From the cell containing the given text, extract its center point as (X, Y) coordinate. 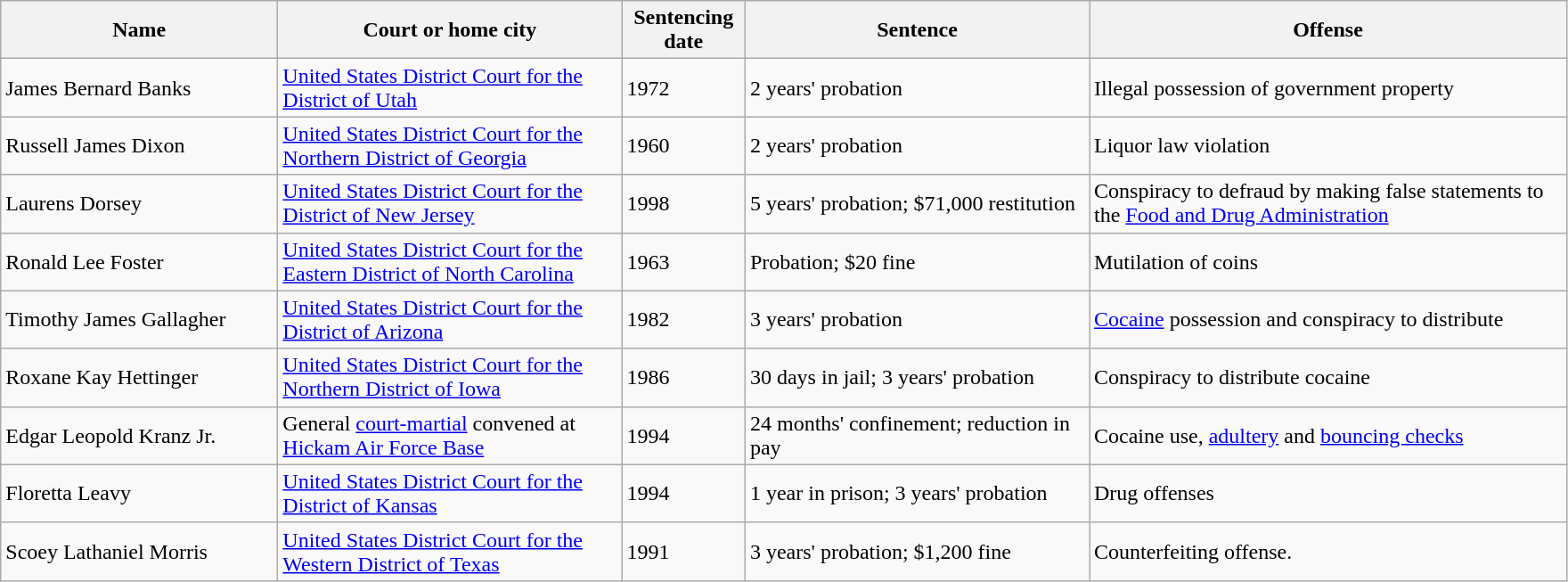
General court-martial convened at Hickam Air Force Base (450, 435)
Illegal possession of government property (1327, 87)
1991 (684, 551)
Court or home city (450, 30)
1963 (684, 262)
Name (139, 30)
Cocaine possession and conspiracy to distribute (1327, 319)
30 days in jail; 3 years' probation (917, 378)
Offense (1327, 30)
United States District Court for the Eastern District of North Carolina (450, 262)
United States District Court for the District of Kansas (450, 494)
Edgar Leopold Kranz Jr. (139, 435)
Laurens Dorsey (139, 203)
United States District Court for the Northern District of Georgia (450, 146)
Mutilation of coins (1327, 262)
Probation; $20 fine (917, 262)
1960 (684, 146)
Liquor law violation (1327, 146)
5 years' probation; $71,000 restitution (917, 203)
Cocaine use, adultery and bouncing checks (1327, 435)
Sentencing date (684, 30)
1998 (684, 203)
Timothy James Gallagher (139, 319)
United States District Court for the Northern District of Iowa (450, 378)
Conspiracy to distribute cocaine (1327, 378)
24 months' confinement; reduction in pay (917, 435)
Drug offenses (1327, 494)
United States District Court for the District of Utah (450, 87)
James Bernard Banks (139, 87)
United States District Court for the District of New Jersey (450, 203)
3 years' probation (917, 319)
Ronald Lee Foster (139, 262)
Roxane Kay Hettinger (139, 378)
1 year in prison; 3 years' probation (917, 494)
United States District Court for the District of Arizona (450, 319)
Sentence (917, 30)
1986 (684, 378)
3 years' probation; $1,200 fine (917, 551)
Counterfeiting offense. (1327, 551)
Floretta Leavy (139, 494)
United States District Court for the Western District of Texas (450, 551)
1972 (684, 87)
Russell James Dixon (139, 146)
Conspiracy to defraud by making false statements to the Food and Drug Administration (1327, 203)
Scoey Lathaniel Morris (139, 551)
1982 (684, 319)
